Return (X, Y) of the center of cell containing provided text 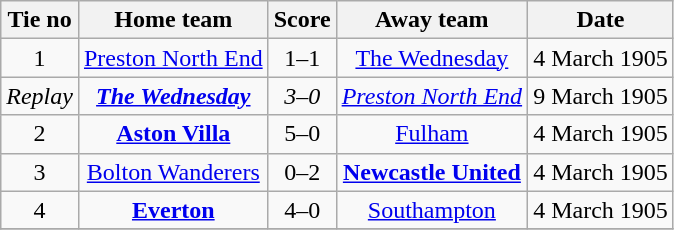
5–0 (302, 134)
4–0 (302, 210)
3 (40, 172)
4 (40, 210)
1–1 (302, 58)
0–2 (302, 172)
Home team (173, 20)
Newcastle United (432, 172)
Southampton (432, 210)
Score (302, 20)
Away team (432, 20)
Date (601, 20)
9 March 1905 (601, 96)
Bolton Wanderers (173, 172)
3–0 (302, 96)
Replay (40, 96)
Tie no (40, 20)
1 (40, 58)
Fulham (432, 134)
Everton (173, 210)
2 (40, 134)
Aston Villa (173, 134)
